Provide the (x, y) coordinate of the cell's center where the given text is located.  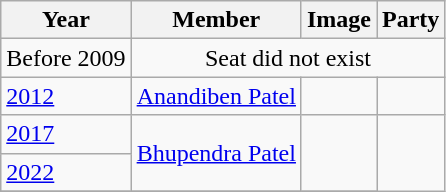
Year (66, 20)
2022 (66, 172)
Seat did not exist (288, 58)
Image (338, 20)
Bhupendra Patel (216, 153)
Member (216, 20)
2017 (66, 134)
Before 2009 (66, 58)
Party (411, 20)
2012 (66, 96)
Anandiben Patel (216, 96)
